Output the [x, y] coordinate of the center of the cell containing the given text.  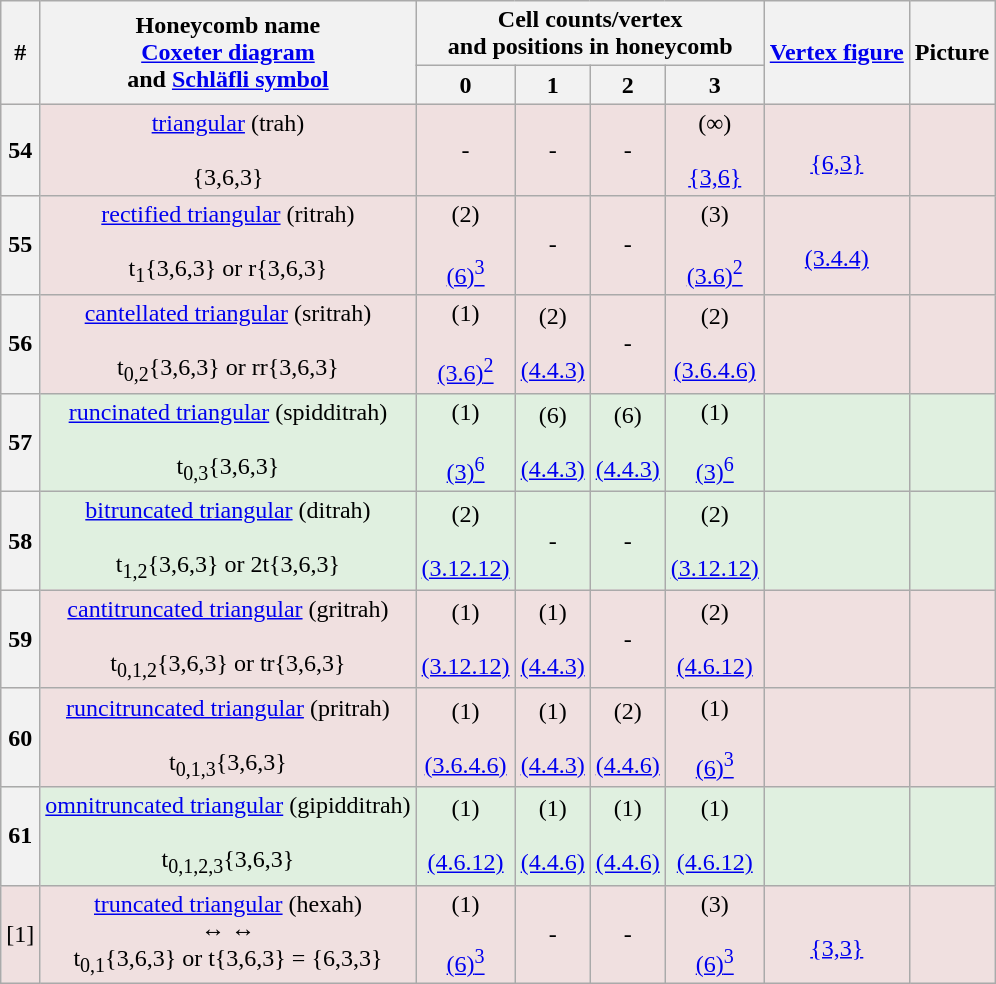
truncated triangular (hexah) ↔ ↔ t0,1{3,6,3} or t{3,6,3} = {6,3,3} [228, 934]
58 [20, 541]
{6,3} [836, 150]
cantitruncated triangular (gritrah)t0,1,2{3,6,3} or tr{3,6,3} [228, 639]
# [20, 52]
59 [20, 639]
{3,3} [836, 934]
(2)(6)3 [466, 246]
(2)(4.6.12) [714, 639]
omnitruncated triangular (gipidditrah)t0,1,2,3{3,6,3} [228, 836]
triangular (trah){3,6,3} [228, 150]
(3)(6)3 [714, 934]
cantellated triangular (sritrah)t0,2{3,6,3} or rr{3,6,3} [228, 344]
Cell counts/vertexand positions in honeycomb [590, 34]
(2)(4.4.6) [628, 738]
[1] [20, 934]
(1)(3.12.12) [466, 639]
(1)(3.6)2 [466, 344]
rectified triangular (ritrah)t1{3,6,3} or r{3,6,3} [228, 246]
Picture [952, 52]
54 [20, 150]
(2)(4.4.3) [552, 344]
Vertex figure [836, 52]
3 [714, 85]
Honeycomb nameCoxeter diagramand Schläfli symbol [228, 52]
2 [628, 85]
1 [552, 85]
56 [20, 344]
57 [20, 442]
61 [20, 836]
runcinated triangular (spidditrah)t0,3{3,6,3} [228, 442]
(1)(3.6.4.6) [466, 738]
(3.4.4) [836, 246]
bitruncated triangular (ditrah)t1,2{3,6,3} or 2t{3,6,3} [228, 541]
runcitruncated triangular (pritrah)t0,1,3{3,6,3} [228, 738]
55 [20, 246]
(∞){3,6} [714, 150]
0 [466, 85]
60 [20, 738]
(2)(3.6.4.6) [714, 344]
(3)(3.6)2 [714, 246]
